Scan for the cell matching the given text and deliver its [X, Y] coordinate at center. 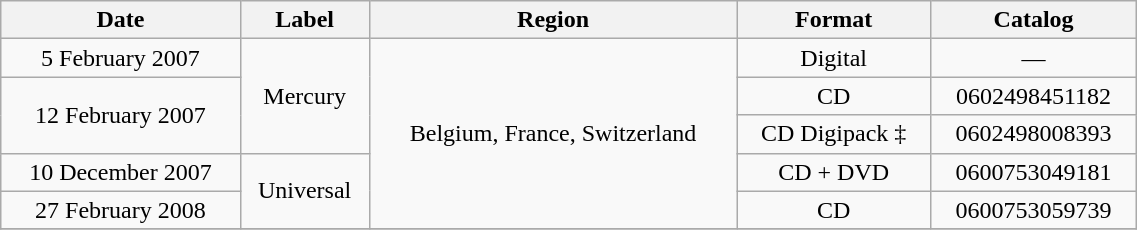
Label [304, 20]
CD + DVD [834, 172]
Date [120, 20]
10 December 2007 [120, 172]
0600753059739 [1034, 210]
Region [553, 20]
Digital [834, 58]
0602498008393 [1034, 134]
Catalog [1034, 20]
Universal [304, 191]
5 February 2007 [120, 58]
Belgium, France, Switzerland [553, 134]
CD Digipack ‡ [834, 134]
0600753049181 [1034, 172]
0602498451182 [1034, 96]
— [1034, 58]
Format [834, 20]
27 February 2008 [120, 210]
Mercury [304, 96]
12 February 2007 [120, 115]
